Extract the [X, Y] coordinate from the center of the cell holding the provided text.  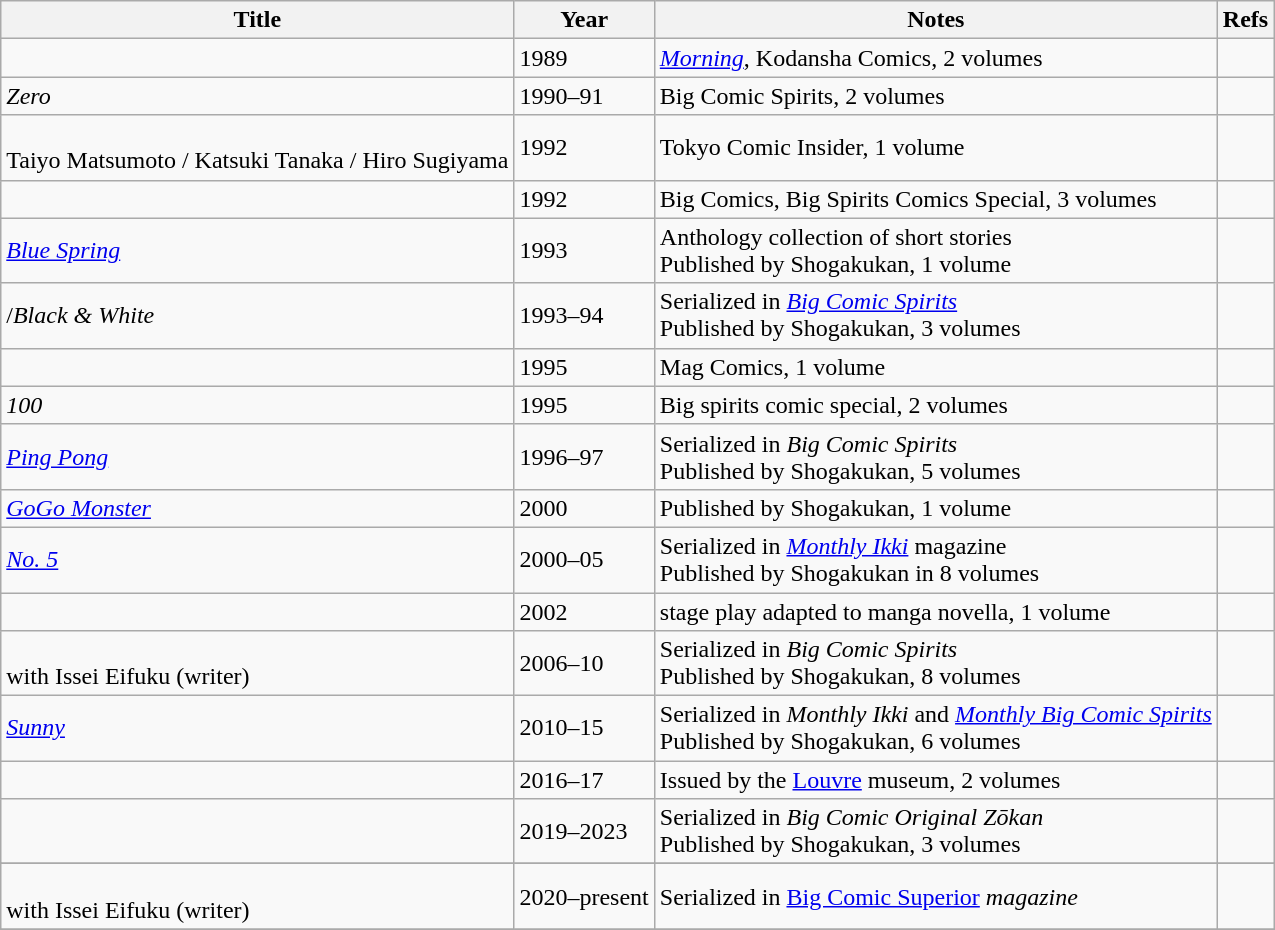
Serialized in Big Comic SpiritsPublished by Shogakukan, 5 volumes [936, 456]
2010–15 [584, 728]
2000–05 [584, 560]
Year [584, 20]
Title [258, 20]
Serialized in Big Comic Superior magazine [936, 896]
1989 [584, 58]
Serialized in Big Comic SpiritsPublished by Shogakukan, 8 volumes [936, 664]
stage play adapted to manga novella, 1 volume [936, 611]
1990–91 [584, 96]
Published by Shogakukan, 1 volume [936, 508]
/Black & White [258, 316]
Serialized in Monthly Ikki and Monthly Big Comic SpiritsPublished by Shogakukan, 6 volumes [936, 728]
2016–17 [584, 780]
2020–present [584, 896]
100 [258, 405]
Serialized in Monthly Ikki magazinePublished by Shogakukan in 8 volumes [936, 560]
Refs [1245, 20]
Big spirits comic special, 2 volumes [936, 405]
2006–10 [584, 664]
2000 [584, 508]
Tokyo Comic Insider, 1 volume [936, 148]
Mag Comics, 1 volume [936, 367]
1996–97 [584, 456]
2019–2023 [584, 832]
Serialized in Big Comic SpiritsPublished by Shogakukan, 3 volumes [936, 316]
Notes [936, 20]
Ping Pong [258, 456]
1993 [584, 250]
Big Comic Spirits, 2 volumes [936, 96]
Big Comics, Big Spirits Comics Special, 3 volumes [936, 199]
Anthology collection of short storiesPublished by Shogakukan, 1 volume [936, 250]
Morning, Kodansha Comics, 2 volumes [936, 58]
Issued by the Louvre museum, 2 volumes [936, 780]
Taiyo Matsumoto / Katsuki Tanaka / Hiro Sugiyama [258, 148]
No. 5 [258, 560]
GoGo Monster [258, 508]
Sunny [258, 728]
1993–94 [584, 316]
Zero [258, 96]
Blue Spring [258, 250]
Serialized in Big Comic Original ZōkanPublished by Shogakukan, 3 volumes [936, 832]
2002 [584, 611]
